Determine the [X, Y] coordinate at the center of the cell enclosing the given text.  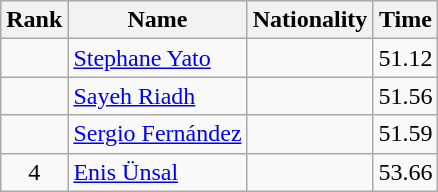
Rank [34, 20]
Stephane Yato [158, 58]
Sayeh Riadh [158, 96]
Time [406, 20]
4 [34, 172]
Nationality [310, 20]
Enis Ünsal [158, 172]
Sergio Fernández [158, 134]
51.56 [406, 96]
51.12 [406, 58]
53.66 [406, 172]
51.59 [406, 134]
Name [158, 20]
